Determine the (x, y) coordinate at the center of the cell enclosing the given text.  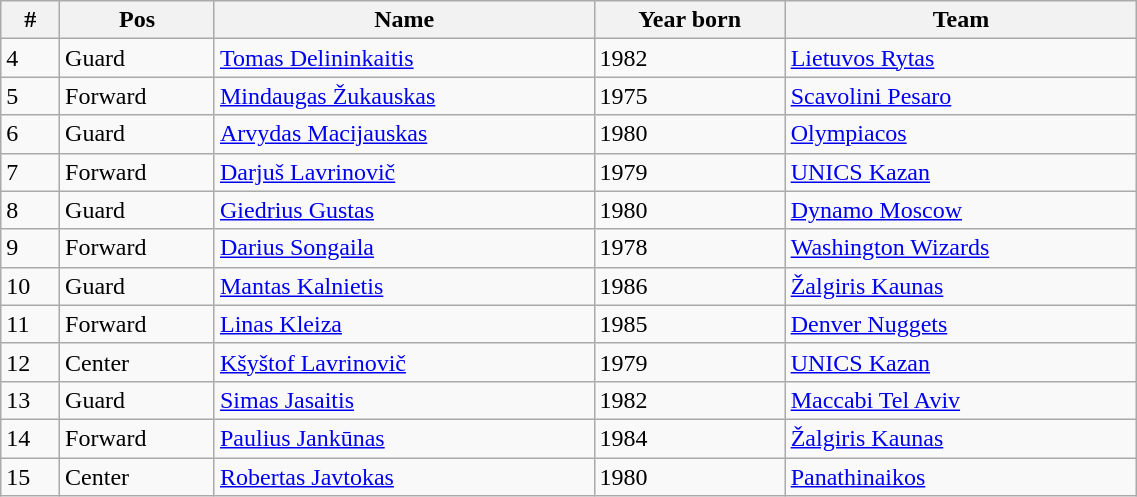
9 (30, 248)
1986 (690, 286)
13 (30, 400)
Tomas Delininkaitis (404, 58)
Panathinaikos (961, 477)
Mantas Kalnietis (404, 286)
Simas Jasaitis (404, 400)
Giedrius Gustas (404, 210)
Name (404, 20)
Olympiacos (961, 134)
Mindaugas Žukauskas (404, 96)
12 (30, 362)
# (30, 20)
Year born (690, 20)
Linas Kleiza (404, 324)
10 (30, 286)
Kšyštof Lavrinovič (404, 362)
Arvydas Macijauskas (404, 134)
Maccabi Tel Aviv (961, 400)
14 (30, 438)
6 (30, 134)
Pos (138, 20)
Darjuš Lavrinovič (404, 172)
5 (30, 96)
Team (961, 20)
1985 (690, 324)
7 (30, 172)
Dynamo Moscow (961, 210)
8 (30, 210)
Washington Wizards (961, 248)
Scavolini Pesaro (961, 96)
15 (30, 477)
Paulius Jankūnas (404, 438)
Robertas Javtokas (404, 477)
Darius Songaila (404, 248)
Lietuvos Rytas (961, 58)
1978 (690, 248)
11 (30, 324)
Denver Nuggets (961, 324)
4 (30, 58)
1984 (690, 438)
1975 (690, 96)
